Detect which cell encompasses the target text, then output its [x, y] center coordinate. 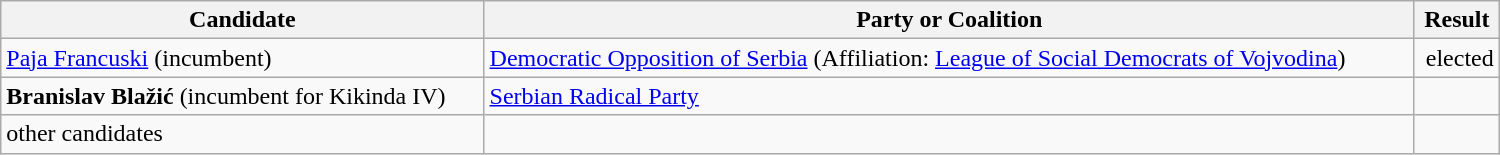
Party or Coalition [949, 20]
Democratic Opposition of Serbia (Affiliation: League of Social Democrats of Vojvodina) [949, 58]
other candidates [242, 134]
Serbian Radical Party [949, 96]
Result [1456, 20]
Candidate [242, 20]
elected [1456, 58]
Paja Francuski (incumbent) [242, 58]
Branislav Blažić (incumbent for Kikinda IV) [242, 96]
